Pinpoint the cell where the given text exists, returning its (X, Y) midpoint coordinate. 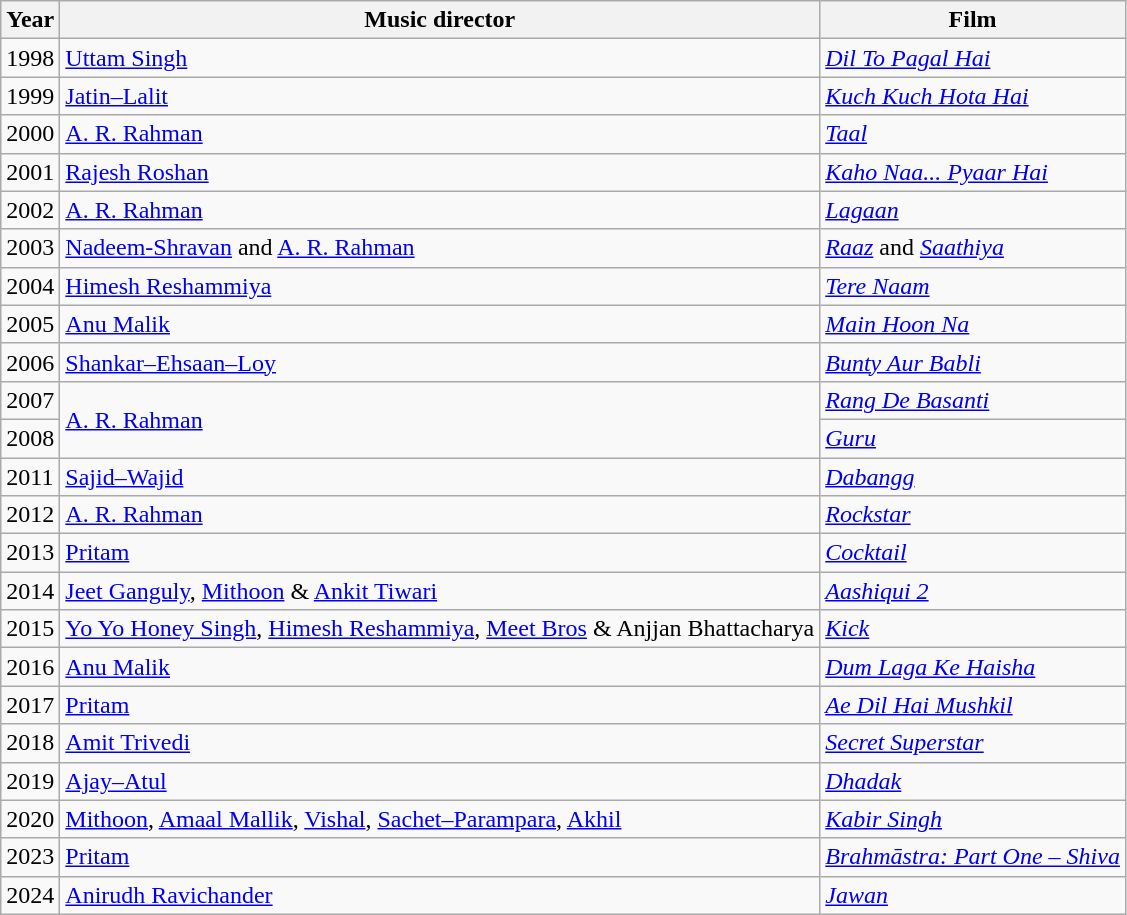
2000 (30, 134)
Rockstar (973, 515)
Dhadak (973, 781)
Main Hoon Na (973, 324)
Nadeem-Shravan and A. R. Rahman (440, 248)
Lagaan (973, 210)
2019 (30, 781)
Mithoon, Amaal Mallik, Vishal, Sachet–Parampara, Akhil (440, 819)
2002 (30, 210)
Aashiqui 2 (973, 591)
Film (973, 20)
2012 (30, 515)
2001 (30, 172)
2024 (30, 895)
Jeet Ganguly, Mithoon & Ankit Tiwari (440, 591)
2003 (30, 248)
Cocktail (973, 553)
2016 (30, 667)
2008 (30, 438)
2005 (30, 324)
Music director (440, 20)
Shankar–Ehsaan–Loy (440, 362)
Jawan (973, 895)
Raaz and Saathiya (973, 248)
1998 (30, 58)
Kabir Singh (973, 819)
2004 (30, 286)
Kaho Naa... Pyaar Hai (973, 172)
Rang De Basanti (973, 400)
2011 (30, 477)
Secret Superstar (973, 743)
Bunty Aur Babli (973, 362)
Anirudh Ravichander (440, 895)
2020 (30, 819)
Brahmāstra: Part One – Shiva (973, 857)
Sajid–Wajid (440, 477)
Ae Dil Hai Mushkil (973, 705)
Jatin–Lalit (440, 96)
Himesh Reshammiya (440, 286)
2014 (30, 591)
2013 (30, 553)
Taal (973, 134)
Uttam Singh (440, 58)
2023 (30, 857)
1999 (30, 96)
Kick (973, 629)
Amit Trivedi (440, 743)
2007 (30, 400)
Dabangg (973, 477)
2015 (30, 629)
Dil To Pagal Hai (973, 58)
2017 (30, 705)
Tere Naam (973, 286)
Ajay–Atul (440, 781)
Rajesh Roshan (440, 172)
Year (30, 20)
Dum Laga Ke Haisha (973, 667)
Kuch Kuch Hota Hai (973, 96)
Guru (973, 438)
2018 (30, 743)
2006 (30, 362)
Yo Yo Honey Singh, Himesh Reshammiya, Meet Bros & Anjjan Bhattacharya (440, 629)
